Extract the [X, Y] coordinate from the center of the cell holding the provided text.  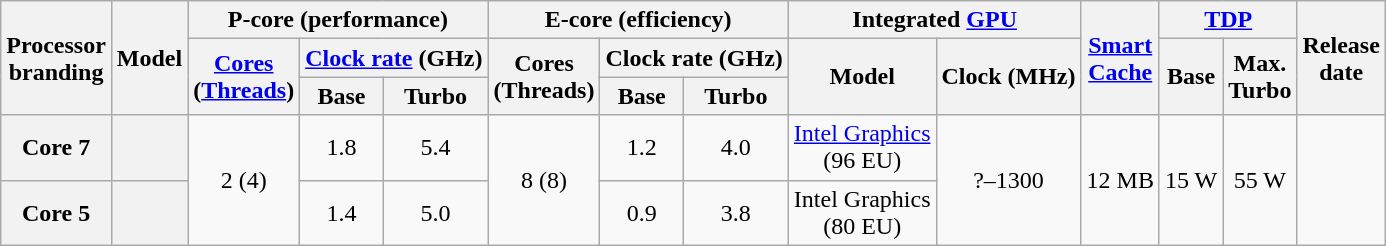
Integrated GPU [934, 20]
?–1300 [1008, 180]
E-core (efficiency) [638, 20]
8 (8) [544, 180]
P-core (performance) [338, 20]
Releasedate [1341, 58]
1.2 [642, 148]
SmartCache [1120, 58]
5.0 [436, 212]
Core 7 [56, 148]
Clock (MHz) [1008, 77]
15 W [1190, 180]
4.0 [736, 148]
3.8 [736, 212]
0.9 [642, 212]
55 W [1260, 180]
Max.Turbo [1260, 77]
Processorbranding [56, 58]
Intel Graphics(96 EU) [862, 148]
5.4 [436, 148]
2 (4) [244, 180]
1.4 [342, 212]
12 MB [1120, 180]
1.8 [342, 148]
Intel Graphics(80 EU) [862, 212]
Core 5 [56, 212]
TDP [1228, 20]
